Search for the cell housing the specified text and yield its [x, y] center coordinate. 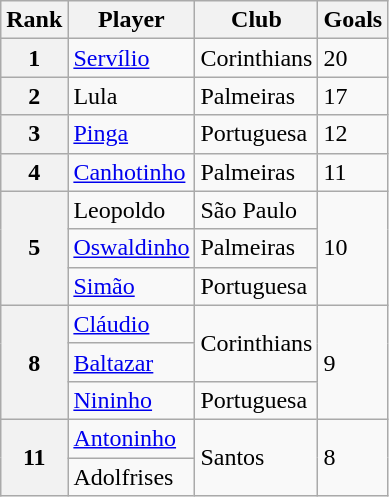
4 [34, 172]
Player [132, 20]
Cláudio [132, 324]
3 [34, 134]
São Paulo [256, 210]
Antoninho [132, 438]
Baltazar [132, 362]
10 [353, 248]
12 [353, 134]
5 [34, 248]
Simão [132, 286]
Lula [132, 96]
Rank [34, 20]
20 [353, 58]
Servílio [132, 58]
Oswaldinho [132, 248]
Pinga [132, 134]
Santos [256, 457]
Canhotinho [132, 172]
Adolfrises [132, 477]
1 [34, 58]
Nininho [132, 400]
Leopoldo [132, 210]
17 [353, 96]
Club [256, 20]
Goals [353, 20]
9 [353, 362]
2 [34, 96]
